Find where the given text appears and provide that cell's center as (x, y) coordinate. 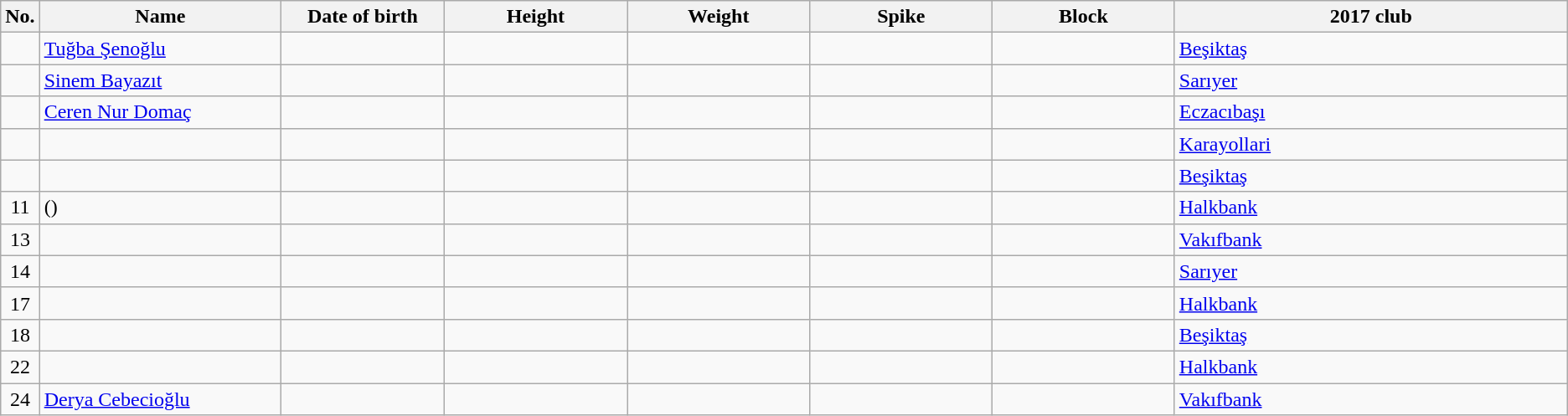
14 (20, 271)
Weight (719, 17)
Height (535, 17)
Karayollari (1370, 144)
Sinem Bayazıt (160, 80)
Eczacıbaşı (1370, 112)
24 (20, 399)
Ceren Nur Domaç (160, 112)
13 (20, 239)
18 (20, 335)
No. (20, 17)
11 (20, 208)
22 (20, 367)
Name (160, 17)
Derya Cebecioğlu (160, 399)
() (160, 208)
Tuğba Şenoğlu (160, 49)
Spike (901, 17)
Block (1084, 17)
17 (20, 303)
Date of birth (364, 17)
2017 club (1370, 17)
